Provide the (X, Y) coordinate of the cell's center where the given text is located.  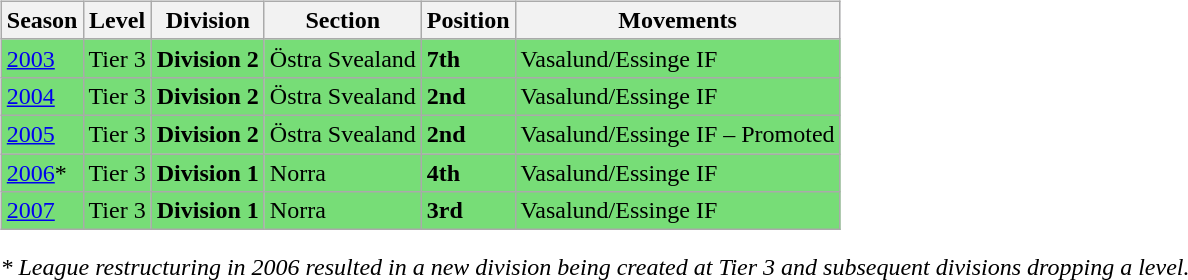
Position (468, 20)
Movements (678, 20)
Vasalund/Essinge IF – Promoted (678, 134)
2007 (42, 211)
2004 (42, 96)
3rd (468, 211)
Division (208, 20)
2005 (42, 134)
2003 (42, 58)
Section (342, 20)
4th (468, 173)
Level (117, 20)
Season (42, 20)
2006* (42, 173)
7th (468, 58)
